Search for the cell housing the specified text and yield its [X, Y] center coordinate. 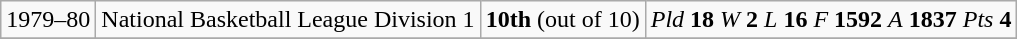
10th (out of 10) [562, 20]
1979–80 [48, 20]
National Basketball League Division 1 [288, 20]
Pld 18 W 2 L 16 F 1592 A 1837 Pts 4 [831, 20]
